From the cell containing the given text, extract its center point as [X, Y] coordinate. 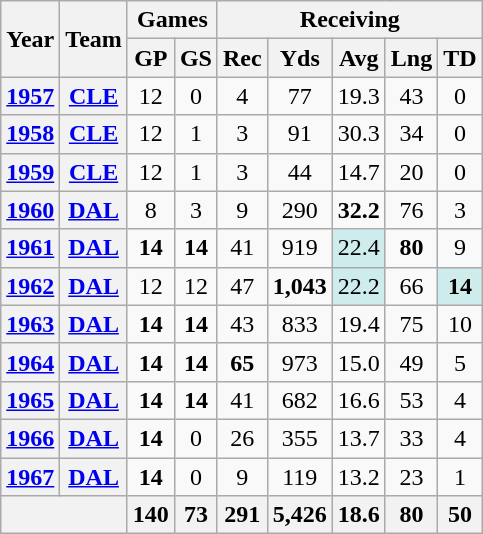
23 [411, 477]
Avg [358, 58]
66 [411, 286]
30.3 [358, 134]
Receiving [350, 20]
16.6 [358, 400]
10 [460, 324]
22.2 [358, 286]
GP [150, 58]
1958 [30, 134]
919 [300, 248]
1,043 [300, 286]
1960 [30, 210]
77 [300, 96]
19.3 [358, 96]
73 [196, 515]
1967 [30, 477]
14.7 [358, 172]
833 [300, 324]
8 [150, 210]
291 [242, 515]
1961 [30, 248]
22.4 [358, 248]
682 [300, 400]
47 [242, 286]
19.4 [358, 324]
53 [411, 400]
Rec [242, 58]
50 [460, 515]
5,426 [300, 515]
91 [300, 134]
13.2 [358, 477]
44 [300, 172]
973 [300, 362]
Lng [411, 58]
1959 [30, 172]
Team [94, 39]
5 [460, 362]
76 [411, 210]
1965 [30, 400]
119 [300, 477]
1964 [30, 362]
TD [460, 58]
Games [172, 20]
Year [30, 39]
32.2 [358, 210]
20 [411, 172]
13.7 [358, 438]
65 [242, 362]
1966 [30, 438]
1963 [30, 324]
26 [242, 438]
18.6 [358, 515]
355 [300, 438]
75 [411, 324]
1957 [30, 96]
140 [150, 515]
290 [300, 210]
33 [411, 438]
15.0 [358, 362]
34 [411, 134]
49 [411, 362]
GS [196, 58]
Yds [300, 58]
1962 [30, 286]
